Pinpoint the cell where the given text exists, returning its [X, Y] midpoint coordinate. 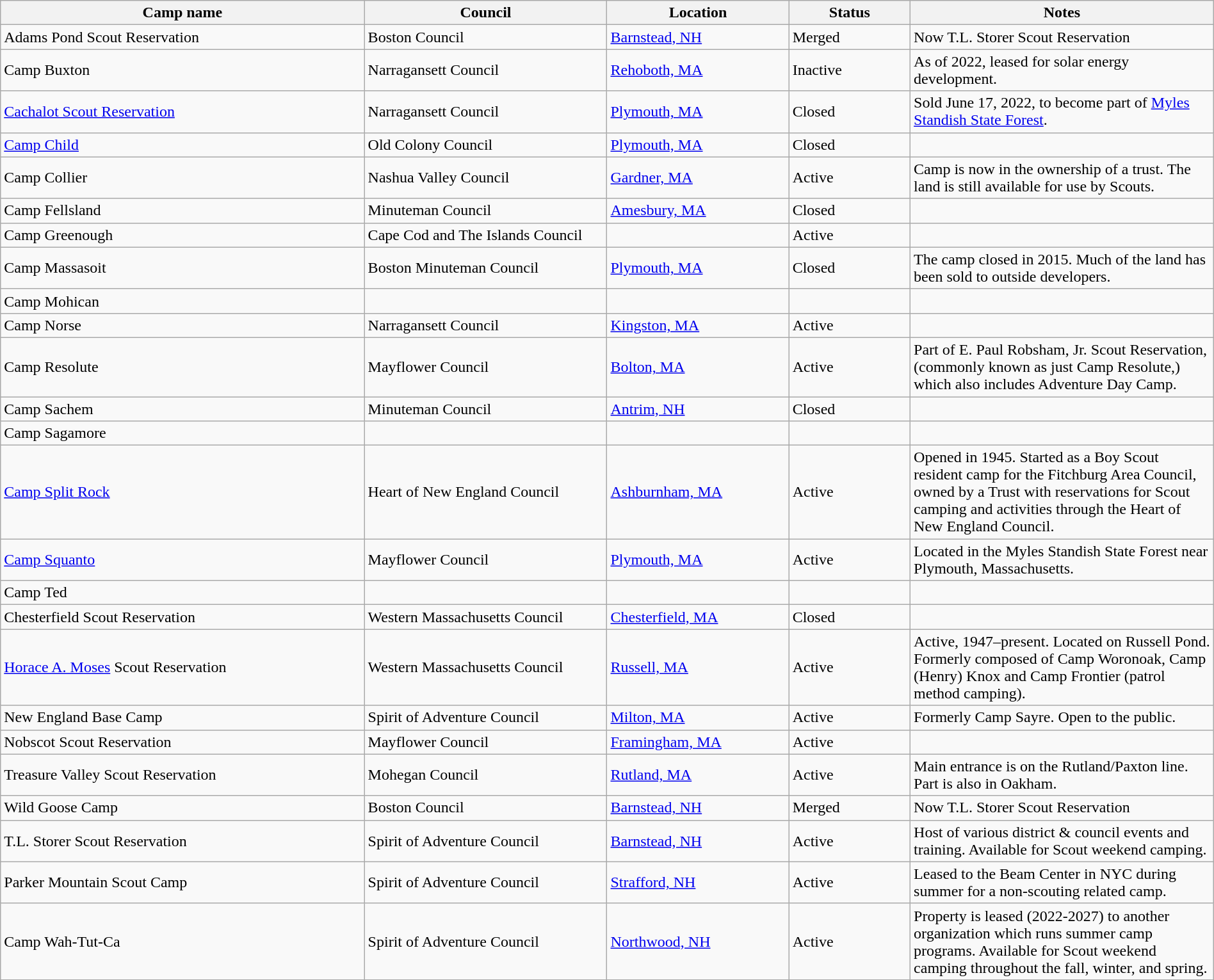
Horace A. Moses Scout Reservation [182, 667]
Status [849, 13]
Leased to the Beam Center in NYC during summer for a non-scouting related camp. [1062, 882]
Notes [1062, 13]
Cachalot Scout Reservation [182, 111]
Camp Split Rock [182, 492]
Northwood, NH [698, 941]
Bolton, MA [698, 367]
Camp Collier [182, 178]
Strafford, NH [698, 882]
T.L. Storer Scout Reservation [182, 841]
Old Colony Council [485, 145]
Ashburnham, MA [698, 492]
Adams Pond Scout Reservation [182, 37]
Camp name [182, 13]
Camp Child [182, 145]
Parker Mountain Scout Camp [182, 882]
Rehoboth, MA [698, 70]
Milton, MA [698, 718]
Nashua Valley Council [485, 178]
Camp is now in the ownership of a trust. The land is still available for use by Scouts. [1062, 178]
Main entrance is on the Rutland/Paxton line. Part is also in Oakham. [1062, 775]
Rutland, MA [698, 775]
Kingston, MA [698, 325]
Camp Sachem [182, 409]
Boston Minuteman Council [485, 268]
As of 2022, leased for solar energy development. [1062, 70]
Cape Cod and The Islands Council [485, 235]
Camp Ted [182, 593]
Host of various district & council events and training. Available for Scout weekend camping. [1062, 841]
Location [698, 13]
The camp closed in 2015. Much of the land has been sold to outside developers. [1062, 268]
Formerly Camp Sayre. Open to the public. [1062, 718]
Council [485, 13]
Active, 1947–present. Located on Russell Pond. Formerly composed of Camp Woronoak, Camp (Henry) Knox and Camp Frontier (patrol method camping). [1062, 667]
New England Base Camp [182, 718]
Camp Squanto [182, 559]
Camp Mohican [182, 301]
Camp Buxton [182, 70]
Camp Wah-Tut-Ca [182, 941]
Russell, MA [698, 667]
Antrim, NH [698, 409]
Located in the Myles Standish State Forest near Plymouth, Massachusetts. [1062, 559]
Framingham, MA [698, 742]
Mohegan Council [485, 775]
Sold June 17, 2022, to become part of Myles Standish State Forest. [1062, 111]
Heart of New England Council [485, 492]
Chesterfield Scout Reservation [182, 617]
Camp Sagamore [182, 433]
Inactive [849, 70]
Camp Massasoit [182, 268]
Part of E. Paul Robsham, Jr. Scout Reservation, (commonly known as just Camp Resolute,) which also includes Adventure Day Camp. [1062, 367]
Camp Fellsland [182, 211]
Gardner, MA [698, 178]
Treasure Valley Scout Reservation [182, 775]
Camp Resolute [182, 367]
Wild Goose Camp [182, 808]
Amesbury, MA [698, 211]
Camp Norse [182, 325]
Chesterfield, MA [698, 617]
Camp Greenough [182, 235]
Nobscot Scout Reservation [182, 742]
